Return the [x, y] coordinate for the center point of the cell that contains the specified text.  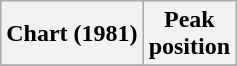
Chart (1981) [72, 34]
Peakposition [189, 34]
